Pinpoint the cell where the given text exists, returning its (x, y) midpoint coordinate. 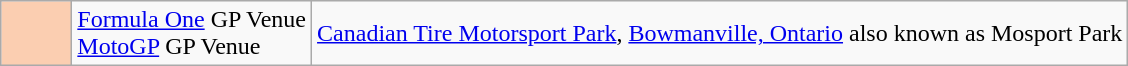
Canadian Tire Motorsport Park, Bowmanville, Ontario also known as Mosport Park (720, 34)
Formula One GP VenueMotoGP GP Venue (192, 34)
